Determine the (x, y) coordinate at the center of the cell enclosing the given text.  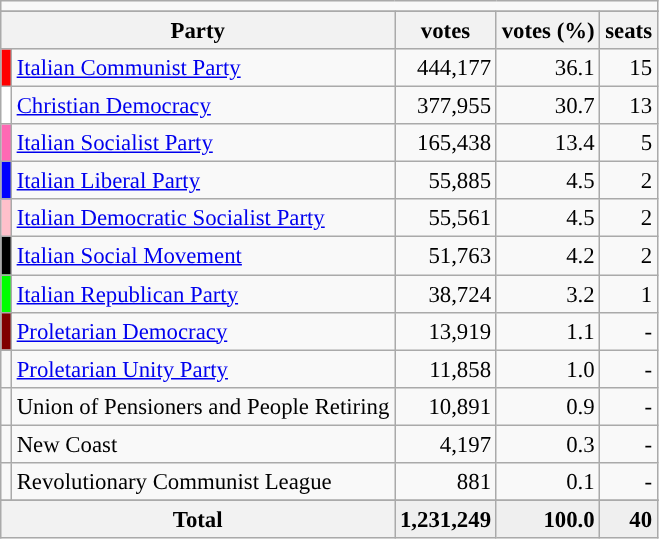
13 (628, 106)
377,955 (446, 106)
1.0 (548, 369)
0.1 (548, 482)
55,561 (446, 219)
30.7 (548, 106)
votes (446, 31)
55,885 (446, 181)
Christian Democracy (202, 106)
10,891 (446, 406)
Italian Republican Party (202, 294)
1 (628, 294)
11,858 (446, 369)
13,919 (446, 331)
40 (628, 519)
444,177 (446, 68)
New Coast (202, 444)
4.2 (548, 256)
3.2 (548, 294)
15 (628, 68)
Italian Socialist Party (202, 143)
Total (198, 519)
165,438 (446, 143)
100.0 (548, 519)
Party (198, 31)
0.9 (548, 406)
Proletarian Unity Party (202, 369)
Proletarian Democracy (202, 331)
881 (446, 482)
36.1 (548, 68)
5 (628, 143)
13.4 (548, 143)
4,197 (446, 444)
Italian Liberal Party (202, 181)
Union of Pensioners and People Retiring (202, 406)
Italian Communist Party (202, 68)
Italian Democratic Socialist Party (202, 219)
1.1 (548, 331)
votes (%) (548, 31)
51,763 (446, 256)
1,231,249 (446, 519)
38,724 (446, 294)
Italian Social Movement (202, 256)
0.3 (548, 444)
seats (628, 31)
Revolutionary Communist League (202, 482)
